Extract the [X, Y] coordinate from the center of the cell holding the provided text.  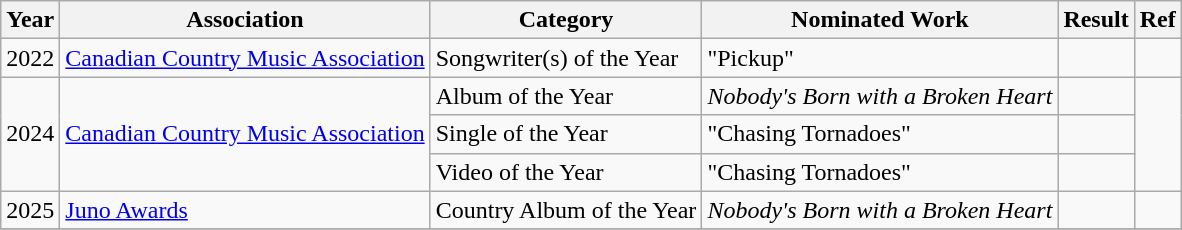
Juno Awards [245, 210]
Category [566, 20]
Association [245, 20]
Ref [1158, 20]
2024 [30, 134]
2025 [30, 210]
Country Album of the Year [566, 210]
Video of the Year [566, 172]
"Pickup" [880, 58]
Songwriter(s) of the Year [566, 58]
Single of the Year [566, 134]
Nominated Work [880, 20]
Result [1096, 20]
Album of the Year [566, 96]
2022 [30, 58]
Year [30, 20]
